Locate the cell with the specified text and output its [X, Y] center coordinate. 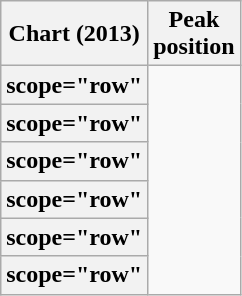
Chart (2013) [74, 34]
Peakposition [194, 34]
